Return the [X, Y] coordinate for the center point of the cell that contains the specified text.  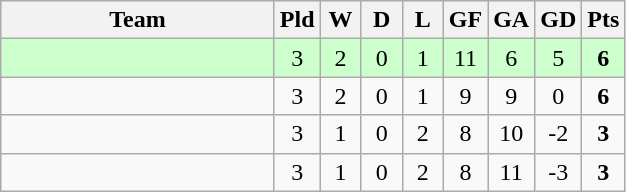
GD [558, 20]
L [422, 20]
GF [465, 20]
GA [512, 20]
Pts [604, 20]
10 [512, 134]
Team [138, 20]
Pld [297, 20]
-2 [558, 134]
-3 [558, 172]
W [340, 20]
D [382, 20]
5 [558, 58]
